Return the [X, Y] coordinate for the center point of the cell that contains the specified text.  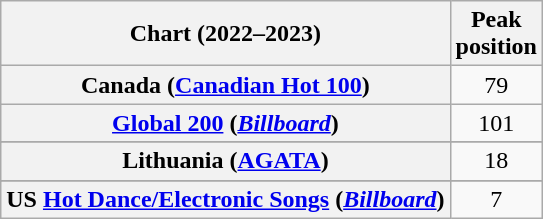
79 [496, 85]
US Hot Dance/Electronic Songs (Billboard) [226, 199]
Chart (2022–2023) [226, 34]
18 [496, 161]
Global 200 (Billboard) [226, 123]
Peakposition [496, 34]
Canada (Canadian Hot 100) [226, 85]
Lithuania (AGATA) [226, 161]
101 [496, 123]
7 [496, 199]
